Pinpoint the cell where the given text exists, returning its (x, y) midpoint coordinate. 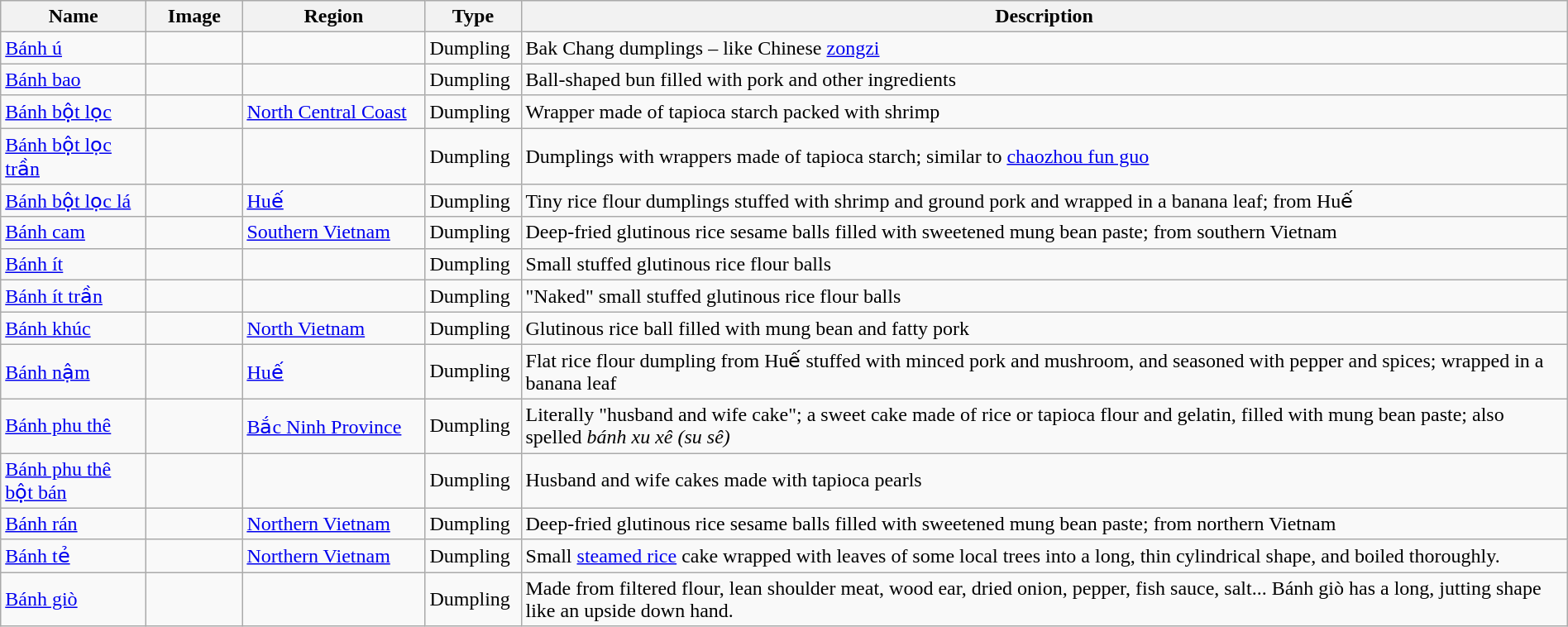
Bánh cam (74, 232)
Description (1044, 17)
Bánh bao (74, 79)
Small steamed rice cake wrapped with leaves of some local trees into a long, thin cylindrical shape, and boiled thoroughly. (1044, 556)
Region (334, 17)
Type (473, 17)
North Vietnam (334, 328)
"Naked" small stuffed glutinous rice flour balls (1044, 296)
Bánh phu thê (74, 425)
Bak Chang dumplings – like Chinese zongzi (1044, 48)
Bánh tẻ (74, 556)
Small stuffed glutinous rice flour balls (1044, 264)
Bánh ú (74, 48)
Southern Vietnam (334, 232)
Bánh bột lọc (74, 112)
Bánh ít trần (74, 296)
Bánh ít (74, 264)
Glutinous rice ball filled with mung bean and fatty pork (1044, 328)
Ball-shaped bun filled with pork and other ingredients (1044, 79)
Bánh nậm (74, 372)
Name (74, 17)
Bánh bột lọc lá (74, 201)
Bánh rán (74, 524)
Image (194, 17)
North Central Coast (334, 112)
Husband and wife cakes made with tapioca pearls (1044, 481)
Bánh bột lọc trần (74, 156)
Deep-fried glutinous rice sesame balls filled with sweetened mung bean paste; from northern Vietnam (1044, 524)
Wrapper made of tapioca starch packed with shrimp (1044, 112)
Bắc Ninh Province (334, 425)
Bánh giò (74, 599)
Flat rice flour dumpling from Huế stuffed with minced pork and mushroom, and seasoned with pepper and spices; wrapped in a banana leaf (1044, 372)
Deep-fried glutinous rice sesame balls filled with sweetened mung bean paste; from southern Vietnam (1044, 232)
Bánh khúc (74, 328)
Bánh phu thê bột bán (74, 481)
Dumplings with wrappers made of tapioca starch; similar to chaozhou fun guo (1044, 156)
Tiny rice flour dumplings stuffed with shrimp and ground pork and wrapped in a banana leaf; from Huế (1044, 201)
